Find where the given text appears and provide that cell's center as [x, y] coordinate. 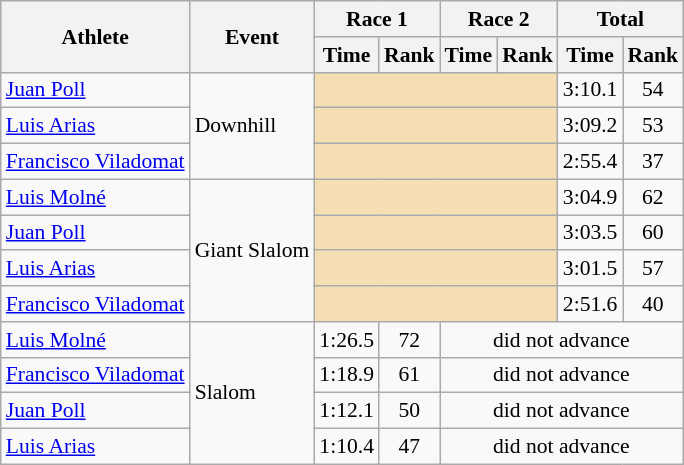
3:04.9 [590, 197]
57 [652, 269]
50 [410, 411]
62 [652, 197]
Race 1 [376, 19]
Event [252, 36]
3:01.5 [590, 269]
1:18.9 [346, 375]
54 [652, 90]
2:55.4 [590, 162]
3:03.5 [590, 233]
37 [652, 162]
Total [620, 19]
Giant Slalom [252, 250]
1:26.5 [346, 340]
53 [652, 126]
47 [410, 447]
3:09.2 [590, 126]
3:10.1 [590, 90]
72 [410, 340]
61 [410, 375]
40 [652, 304]
1:10.4 [346, 447]
2:51.6 [590, 304]
60 [652, 233]
Downhill [252, 126]
Slalom [252, 393]
Athlete [96, 36]
Race 2 [499, 19]
1:12.1 [346, 411]
